Output the (X, Y) coordinate of the center of the cell containing the given text.  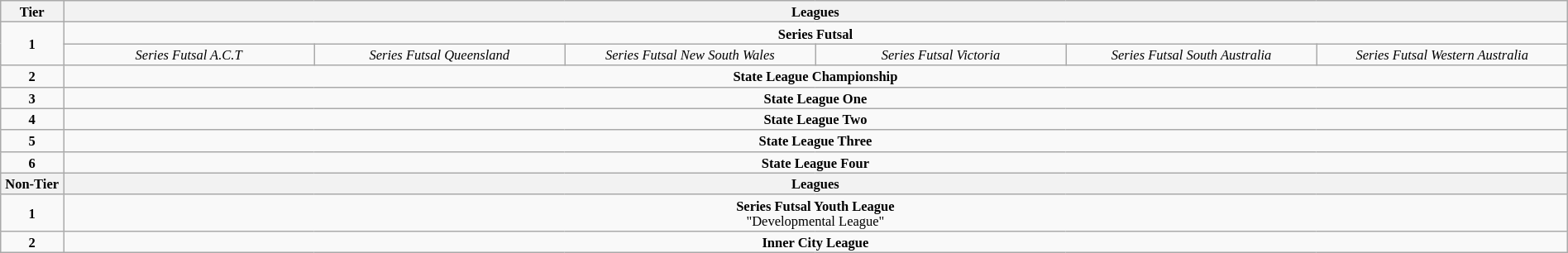
5 (32, 141)
Inner City League (815, 241)
State League Two (815, 119)
6 (32, 162)
State League Four (815, 162)
3 (32, 98)
Tier (32, 12)
Series Futsal (815, 33)
Non-Tier (32, 184)
Series Futsal Western Australia (1442, 55)
Series Futsal Victoria (941, 55)
State League One (815, 98)
State League Championship (815, 76)
4 (32, 119)
Series Futsal South Australia (1191, 55)
State League Three (815, 141)
Series Futsal A.C.T (189, 55)
Series Futsal Queensland (440, 55)
Series Futsal Youth League "Developmental League" (815, 212)
Series Futsal New South Wales (690, 55)
